Capture the cell that displays the provided text and extract its [X, Y] central coordinate. 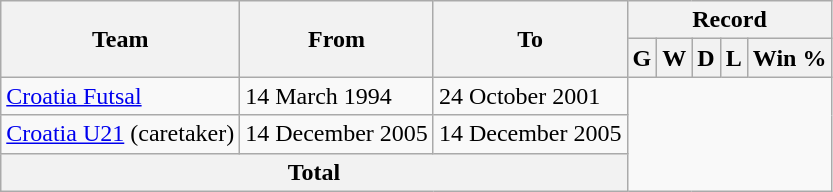
Croatia U21 (caretaker) [120, 134]
To [530, 39]
W [674, 58]
Team [120, 39]
Croatia Futsal [120, 96]
Win % [790, 58]
Record [730, 20]
From [337, 39]
24 October 2001 [530, 96]
L [734, 58]
Total [314, 172]
D [706, 58]
G [642, 58]
14 March 1994 [337, 96]
